Return (x, y) of the center of cell containing provided text 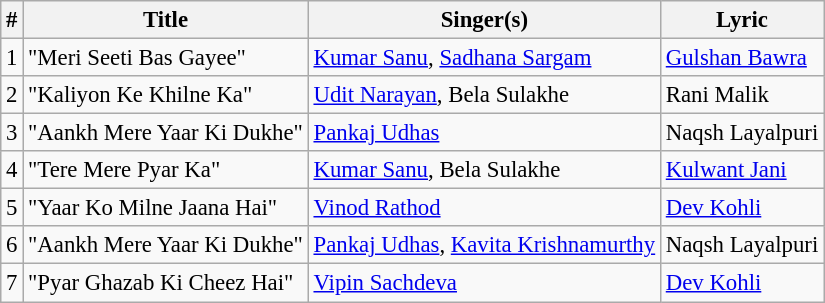
"Yaar Ko Milne Jaana Hai" (166, 208)
5 (12, 208)
Udit Narayan, Bela Sulakhe (484, 95)
1 (12, 58)
Vipin Sachdeva (484, 283)
"Pyar Ghazab Ki Cheez Hai" (166, 283)
"Tere Mere Pyar Ka" (166, 170)
Pankaj Udhas, Kavita Krishnamurthy (484, 245)
Kumar Sanu, Bela Sulakhe (484, 170)
7 (12, 283)
Singer(s) (484, 20)
Pankaj Udhas (484, 133)
Rani Malik (742, 95)
"Kaliyon Ke Khilne Ka" (166, 95)
Title (166, 20)
3 (12, 133)
Lyric (742, 20)
"Meri Seeti Bas Gayee" (166, 58)
Kumar Sanu, Sadhana Sargam (484, 58)
2 (12, 95)
Gulshan Bawra (742, 58)
Vinod Rathod (484, 208)
4 (12, 170)
6 (12, 245)
# (12, 20)
Kulwant Jani (742, 170)
